Detect which cell encompasses the target text, then output its (x, y) center coordinate. 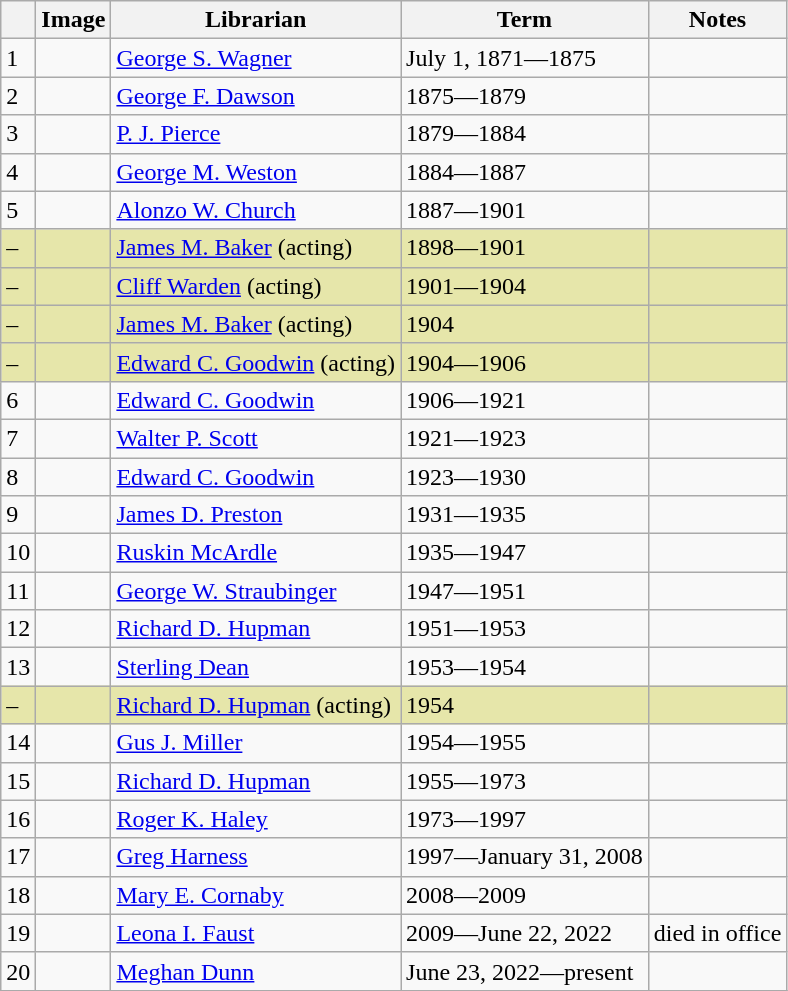
1898—1901 (525, 248)
Meghan Dunn (256, 971)
Sterling Dean (256, 667)
2009—June 22, 2022 (525, 933)
1921—1923 (525, 438)
20 (18, 971)
Ruskin McArdle (256, 553)
Cliff Warden (acting) (256, 286)
15 (18, 781)
10 (18, 553)
1884—1887 (525, 172)
1953—1954 (525, 667)
1879—1884 (525, 134)
1947—1951 (525, 591)
1955—1973 (525, 781)
1901—1904 (525, 286)
1951—1953 (525, 629)
Alonzo W. Church (256, 210)
1906—1921 (525, 400)
1935—1947 (525, 553)
11 (18, 591)
Notes (718, 20)
Roger K. Haley (256, 819)
2008—2009 (525, 895)
7 (18, 438)
2 (18, 96)
George F. Dawson (256, 96)
12 (18, 629)
18 (18, 895)
Gus J. Miller (256, 743)
1973—1997 (525, 819)
14 (18, 743)
George S. Wagner (256, 58)
Greg Harness (256, 857)
13 (18, 667)
4 (18, 172)
Leona I. Faust (256, 933)
Librarian (256, 20)
1931—1935 (525, 515)
July 1, 1871—1875 (525, 58)
Term (525, 20)
6 (18, 400)
1954—1955 (525, 743)
8 (18, 477)
3 (18, 134)
17 (18, 857)
19 (18, 933)
1 (18, 58)
Image (74, 20)
1923—1930 (525, 477)
George M. Weston (256, 172)
George W. Straubinger (256, 591)
5 (18, 210)
1997—January 31, 2008 (525, 857)
16 (18, 819)
Mary E. Cornaby (256, 895)
1904—1906 (525, 362)
P. J. Pierce (256, 134)
Walter P. Scott (256, 438)
died in office (718, 933)
Richard D. Hupman (acting) (256, 705)
Edward C. Goodwin (acting) (256, 362)
1875—1879 (525, 96)
June 23, 2022—present (525, 971)
1954 (525, 705)
9 (18, 515)
1904 (525, 324)
James D. Preston (256, 515)
1887—1901 (525, 210)
